Find where the given text appears and provide that cell's center as (x, y) coordinate. 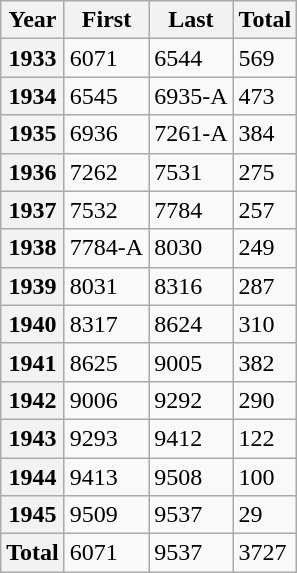
275 (265, 172)
7532 (106, 210)
1941 (33, 362)
122 (265, 438)
6936 (106, 134)
310 (265, 324)
1937 (33, 210)
8317 (106, 324)
1944 (33, 477)
7531 (191, 172)
9412 (191, 438)
287 (265, 286)
9006 (106, 400)
1938 (33, 248)
7262 (106, 172)
1939 (33, 286)
3727 (265, 553)
1936 (33, 172)
6935-A (191, 96)
8031 (106, 286)
473 (265, 96)
1934 (33, 96)
8030 (191, 248)
9413 (106, 477)
1940 (33, 324)
8316 (191, 286)
29 (265, 515)
569 (265, 58)
7261-A (191, 134)
8625 (106, 362)
First (106, 20)
1935 (33, 134)
6544 (191, 58)
257 (265, 210)
1933 (33, 58)
6545 (106, 96)
Last (191, 20)
7784-A (106, 248)
382 (265, 362)
9508 (191, 477)
1945 (33, 515)
384 (265, 134)
9509 (106, 515)
7784 (191, 210)
249 (265, 248)
Year (33, 20)
9292 (191, 400)
9005 (191, 362)
1943 (33, 438)
100 (265, 477)
9293 (106, 438)
290 (265, 400)
8624 (191, 324)
1942 (33, 400)
